Search for the cell housing the specified text and yield its (X, Y) center coordinate. 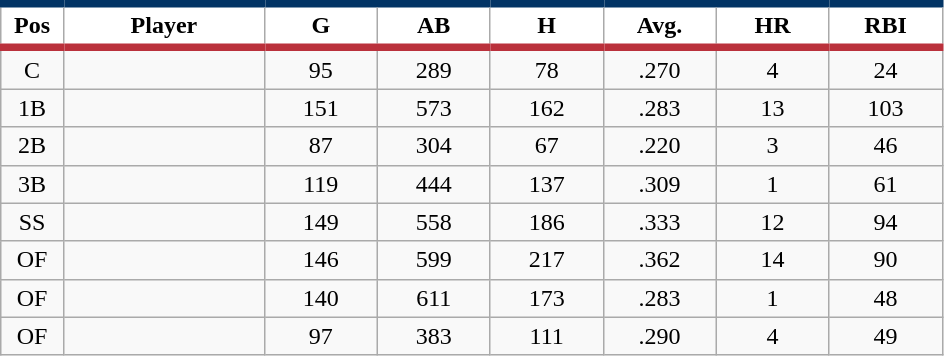
HR (772, 26)
RBI (886, 26)
.290 (660, 336)
573 (434, 108)
87 (320, 146)
H (546, 26)
49 (886, 336)
G (320, 26)
599 (434, 260)
90 (886, 260)
.309 (660, 184)
103 (886, 108)
46 (886, 146)
.220 (660, 146)
Avg. (660, 26)
111 (546, 336)
.270 (660, 68)
.333 (660, 222)
173 (546, 298)
217 (546, 260)
444 (434, 184)
Player (164, 26)
383 (434, 336)
97 (320, 336)
.362 (660, 260)
Pos (32, 26)
C (32, 68)
558 (434, 222)
67 (546, 146)
140 (320, 298)
162 (546, 108)
SS (32, 222)
1B (32, 108)
95 (320, 68)
186 (546, 222)
151 (320, 108)
24 (886, 68)
13 (772, 108)
94 (886, 222)
3 (772, 146)
2B (32, 146)
119 (320, 184)
12 (772, 222)
304 (434, 146)
611 (434, 298)
78 (546, 68)
61 (886, 184)
149 (320, 222)
146 (320, 260)
48 (886, 298)
14 (772, 260)
289 (434, 68)
3B (32, 184)
137 (546, 184)
AB (434, 26)
